Capture the cell that displays the provided text and extract its [X, Y] central coordinate. 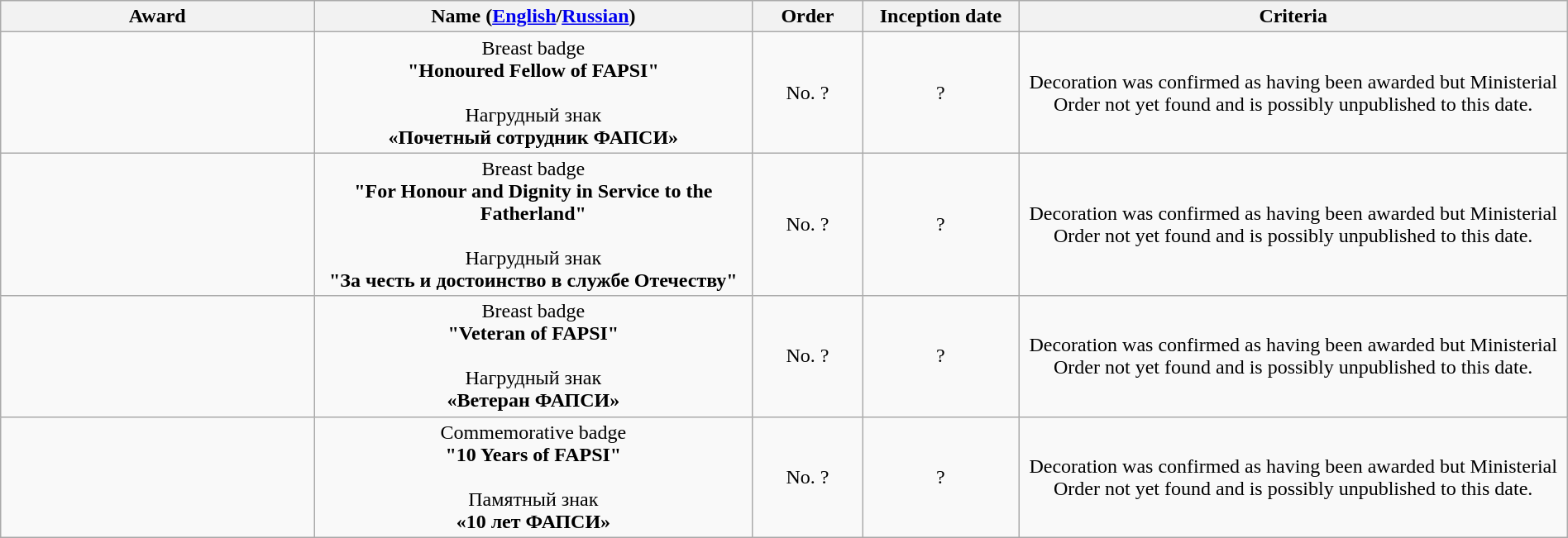
Commemorative badge"10 Years of FAPSI"Памятный знак «10 лет ФАПСИ» [533, 477]
Inception date [941, 17]
Breast badge"Honoured Fellow of FAPSI"Нагрудный знак«Почетный сотрудник ФАПСИ» [533, 93]
Name (English/Russian) [533, 17]
Criteria [1293, 17]
Breast badge"For Honour and Dignity in Service to the Fatherland"Нагрудный знак"За честь и достоинство в службе Отечеству" [533, 225]
Order [807, 17]
Award [157, 17]
Breast badge"Veteran of FAPSI"Нагрудный знак «Ветеран ФАПСИ» [533, 356]
